From the cell containing the given text, extract its center point as [x, y] coordinate. 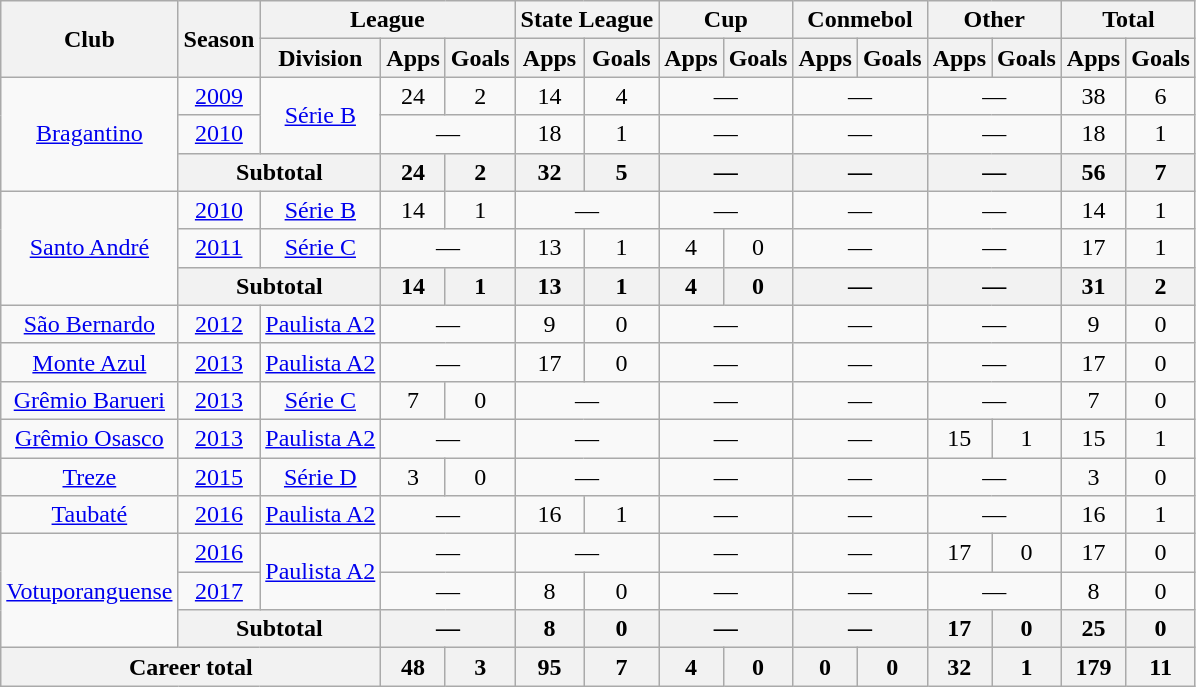
31 [1093, 286]
Career total [191, 667]
Club [90, 39]
2012 [219, 324]
Votuporanguense [90, 591]
2009 [219, 96]
2011 [219, 248]
Grêmio Barueri [90, 400]
25 [1093, 629]
Taubaté [90, 515]
Bragantino [90, 134]
Monte Azul [90, 362]
56 [1093, 172]
Division [320, 58]
5 [622, 172]
State League [587, 20]
Santo André [90, 248]
Other [994, 20]
League [388, 20]
2015 [219, 477]
Conmebol [860, 20]
Total [1128, 20]
179 [1093, 667]
Treze [90, 477]
38 [1093, 96]
48 [413, 667]
2017 [219, 591]
6 [1161, 96]
11 [1161, 667]
Grêmio Osasco [90, 438]
Season [219, 39]
Série D [320, 477]
95 [550, 667]
Cup [726, 20]
São Bernardo [90, 324]
